Output the [X, Y] coordinate of the center of the cell containing the given text.  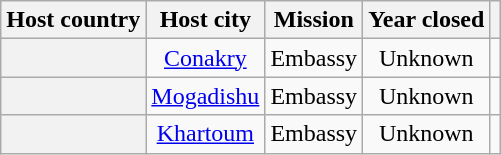
Host city [206, 20]
Khartoum [206, 134]
Year closed [426, 20]
Host country [74, 20]
Conakry [206, 58]
Mission [314, 20]
Mogadishu [206, 96]
